Output the (X, Y) coordinate of the center of the cell containing the given text.  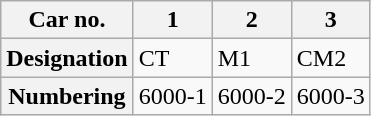
Designation (67, 58)
M1 (252, 58)
1 (172, 20)
6000-3 (330, 96)
2 (252, 20)
Car no. (67, 20)
Numbering (67, 96)
6000-1 (172, 96)
6000-2 (252, 96)
CT (172, 58)
3 (330, 20)
CM2 (330, 58)
